Search for the cell housing the specified text and yield its (x, y) center coordinate. 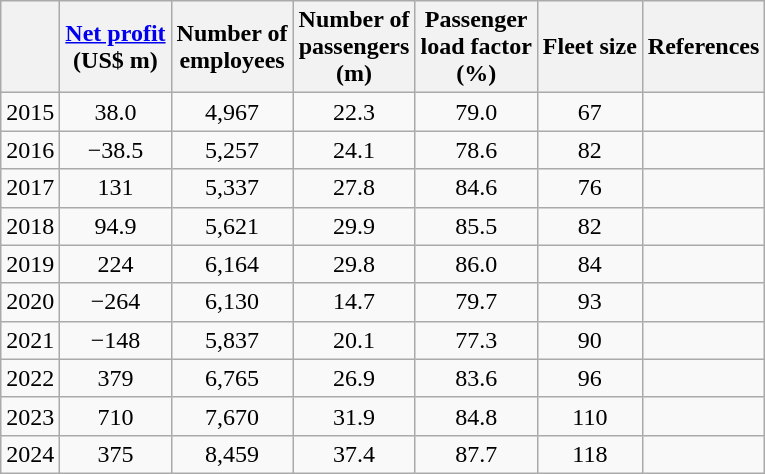
375 (116, 454)
85.5 (476, 226)
67 (590, 112)
22.3 (354, 112)
2021 (30, 340)
96 (590, 378)
94.9 (116, 226)
37.4 (354, 454)
Net profit(US$ m) (116, 47)
710 (116, 416)
110 (590, 416)
77.3 (476, 340)
2020 (30, 302)
Number ofpassengers(m) (354, 47)
2018 (30, 226)
29.9 (354, 226)
Passengerload factor(%) (476, 47)
−264 (116, 302)
84.6 (476, 188)
79.0 (476, 112)
79.7 (476, 302)
27.8 (354, 188)
90 (590, 340)
5,621 (232, 226)
2016 (30, 150)
379 (116, 378)
2017 (30, 188)
4,967 (232, 112)
6,765 (232, 378)
78.6 (476, 150)
20.1 (354, 340)
6,164 (232, 264)
5,257 (232, 150)
2019 (30, 264)
Number ofemployees (232, 47)
6,130 (232, 302)
24.1 (354, 150)
2024 (30, 454)
84 (590, 264)
38.0 (116, 112)
Fleet size (590, 47)
76 (590, 188)
5,337 (232, 188)
−38.5 (116, 150)
−148 (116, 340)
224 (116, 264)
84.8 (476, 416)
131 (116, 188)
86.0 (476, 264)
118 (590, 454)
2023 (30, 416)
93 (590, 302)
31.9 (354, 416)
2022 (30, 378)
5,837 (232, 340)
8,459 (232, 454)
83.6 (476, 378)
2015 (30, 112)
29.8 (354, 264)
87.7 (476, 454)
14.7 (354, 302)
References (704, 47)
7,670 (232, 416)
26.9 (354, 378)
